From the cell containing the given text, extract its center point as (X, Y) coordinate. 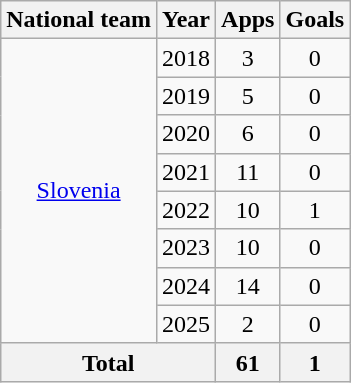
2025 (186, 324)
11 (248, 172)
61 (248, 362)
National team (79, 20)
2018 (186, 58)
2023 (186, 248)
2022 (186, 210)
2 (248, 324)
5 (248, 96)
6 (248, 134)
Year (186, 20)
3 (248, 58)
2024 (186, 286)
Goals (315, 20)
2020 (186, 134)
Slovenia (79, 191)
14 (248, 286)
2021 (186, 172)
Apps (248, 20)
Total (108, 362)
2019 (186, 96)
